Find where the given text appears and provide that cell's center as [x, y] coordinate. 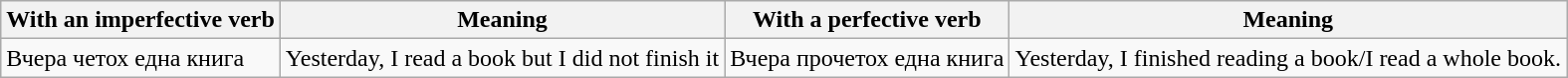
Yesterday, I finished reading a book/I read a whole book. [1288, 58]
Yesterday, I read a book but I did not finish it [502, 58]
Вчера четох една книга [141, 58]
With an imperfective verb [141, 20]
With a perfective verb [867, 20]
Вчера прочетох една книга [867, 58]
